Scan for the cell matching the given text and deliver its [x, y] coordinate at center. 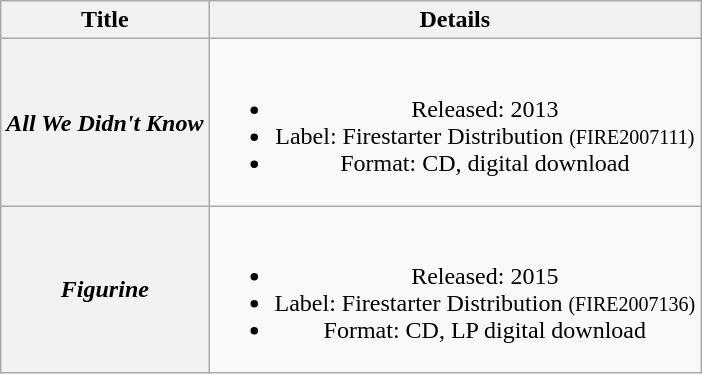
Released: 2013Label: Firestarter Distribution (FIRE2007111)Format: CD, digital download [455, 122]
Details [455, 20]
Figurine [105, 290]
Title [105, 20]
All We Didn't Know [105, 122]
Released: 2015Label: Firestarter Distribution (FIRE2007136)Format: CD, LP digital download [455, 290]
